Extract the [X, Y] coordinate from the center of the cell holding the provided text.  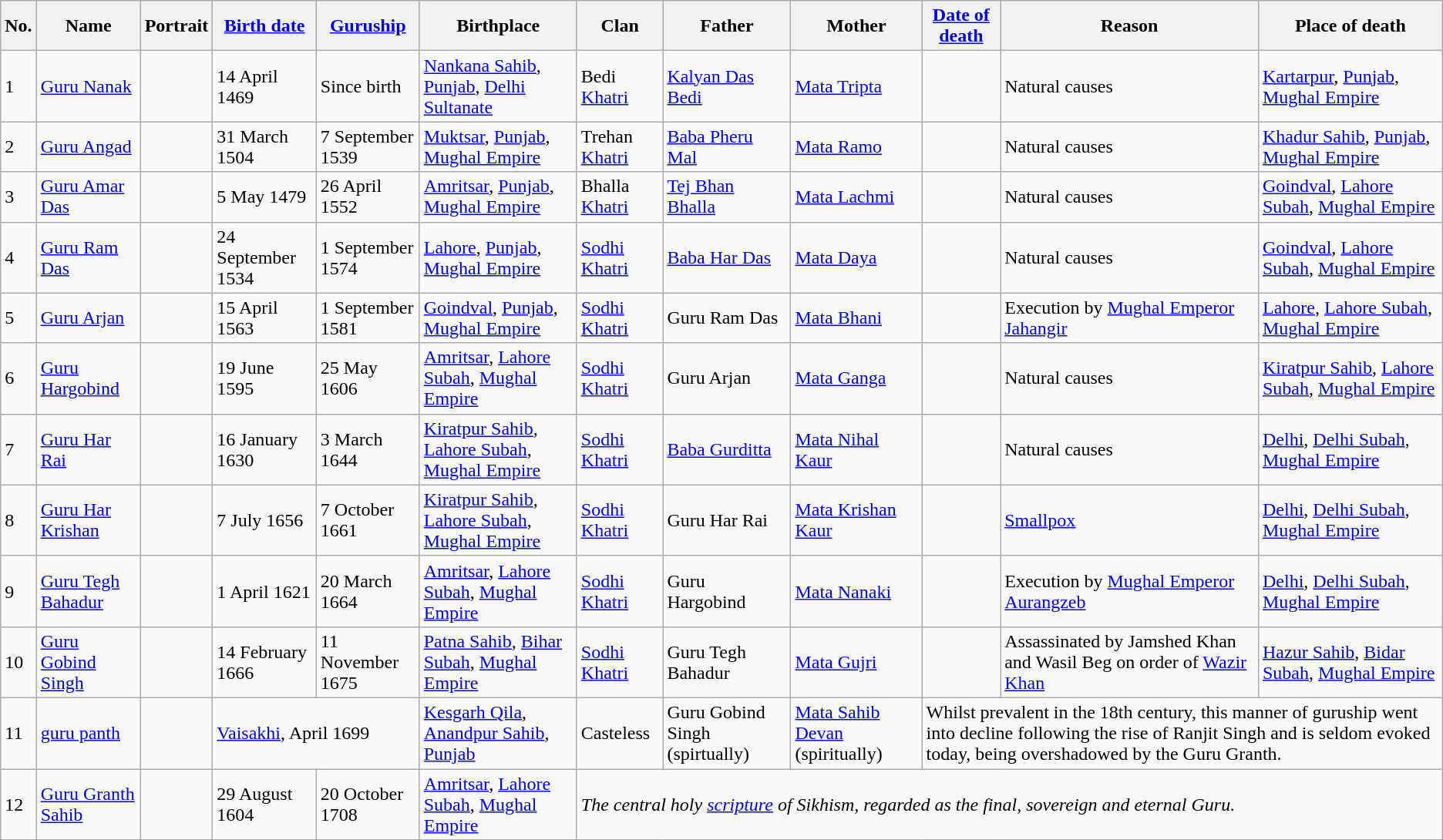
7 [18, 449]
Kesgarh Qila, Anandpur Sahib, Punjab [498, 733]
Baba Pheru Mal [727, 146]
Vaisakhi, April 1699 [316, 733]
2 [18, 146]
Date of death [961, 26]
Guru Gobind Singh (spirtually) [727, 733]
Trehan Khatri [620, 146]
5 May 1479 [264, 197]
1 [18, 86]
1 September 1574 [368, 257]
Mata Nihal Kaur [856, 449]
Place of death [1350, 26]
11 [18, 733]
3 [18, 197]
Bhalla Khatri [620, 197]
Reason [1130, 26]
Mother [856, 26]
Guru Gobind Singh [88, 662]
Mata Nanaki [856, 591]
Guru Amar Das [88, 197]
31 March 1504 [264, 146]
12 [18, 805]
3 March 1644 [368, 449]
1 April 1621 [264, 591]
Guru Granth Sahib [88, 805]
guru panth [88, 733]
26 April 1552 [368, 197]
Mata Sahib Devan (spiritually) [856, 733]
Khadur Sahib, Punjab, Mughal Empire [1350, 146]
20 March 1664 [368, 591]
Mata Tripta [856, 86]
Hazur Sahib, Bidar Subah, Mughal Empire [1350, 662]
Mata Gujri [856, 662]
Tej Bhan Bhalla [727, 197]
Bedi Khatri [620, 86]
8 [18, 520]
Amritsar, Punjab, Mughal Empire [498, 197]
29 August 1604 [264, 805]
6 [18, 378]
Guruship [368, 26]
14 April 1469 [264, 86]
25 May 1606 [368, 378]
Execution by Mughal Emperor Aurangzeb [1130, 591]
19 June 1595 [264, 378]
Lahore, Punjab, Mughal Empire [498, 257]
24 September 1534 [264, 257]
7 July 1656 [264, 520]
9 [18, 591]
16 January 1630 [264, 449]
14 February 1666 [264, 662]
Guru Har Krishan [88, 520]
Guru Nanak [88, 86]
Mata Lachmi [856, 197]
15 April 1563 [264, 318]
Since birth [368, 86]
Kartarpur, Punjab, Mughal Empire [1350, 86]
Name [88, 26]
11 November 1675 [368, 662]
Birth date [264, 26]
Muktsar, Punjab, Mughal Empire [498, 146]
7 October 1661 [368, 520]
Mata Daya [856, 257]
Execution by Mughal Emperor Jahangir [1130, 318]
Father [727, 26]
20 October 1708 [368, 805]
Assassinated by Jamshed Khan and Wasil Beg on order of Wazir Khan [1130, 662]
Mata Bhani [856, 318]
Mata Krishan Kaur [856, 520]
No. [18, 26]
Nankana Sahib, Punjab, Delhi Sultanate [498, 86]
Baba Gurditta [727, 449]
Smallpox [1130, 520]
The central holy scripture of Sikhism, regarded as the final, sovereign and eternal Guru. [1010, 805]
Clan [620, 26]
Goindval, Punjab, Mughal Empire [498, 318]
Baba Har Das [727, 257]
Lahore, Lahore Subah, Mughal Empire [1350, 318]
Mata Ganga [856, 378]
1 September 1581 [368, 318]
Portrait [177, 26]
7 September 1539 [368, 146]
10 [18, 662]
Patna Sahib, Bihar Subah, Mughal Empire [498, 662]
Birthplace [498, 26]
5 [18, 318]
Mata Ramo [856, 146]
Kalyan Das Bedi [727, 86]
4 [18, 257]
Casteless [620, 733]
Guru Angad [88, 146]
